For the text-containing cell, return its midpoint in [X, Y] coordinate format. 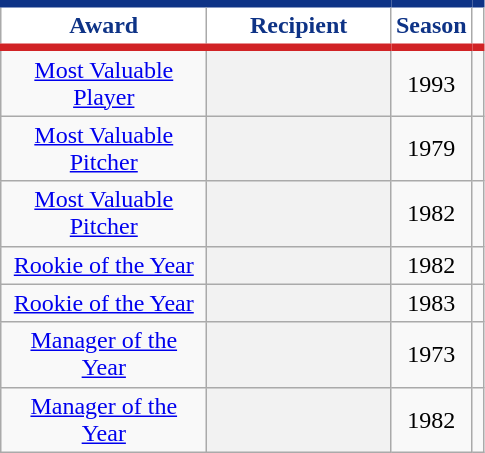
1993 [431, 82]
Award [104, 26]
1983 [431, 303]
Recipient [299, 26]
1979 [431, 148]
Season [431, 26]
1973 [431, 354]
Most Valuable Player [104, 82]
